For the text-containing cell, return its midpoint in [X, Y] coordinate format. 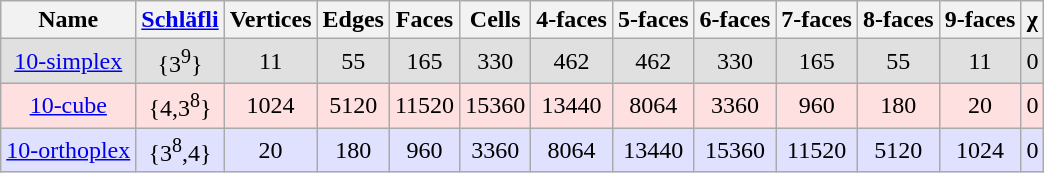
{39} [180, 62]
Name [68, 20]
Schläfli [180, 20]
χ [1032, 20]
9-faces [980, 20]
10-simplex [68, 62]
8-faces [898, 20]
7-faces [817, 20]
Faces [424, 20]
6-faces [735, 20]
4-faces [572, 20]
5-faces [653, 20]
Edges [353, 20]
Vertices [270, 20]
{4,38} [180, 106]
{38,4} [180, 150]
10-orthoplex [68, 150]
Cells [496, 20]
10-cube [68, 106]
